Search for the cell housing the specified text and yield its [x, y] center coordinate. 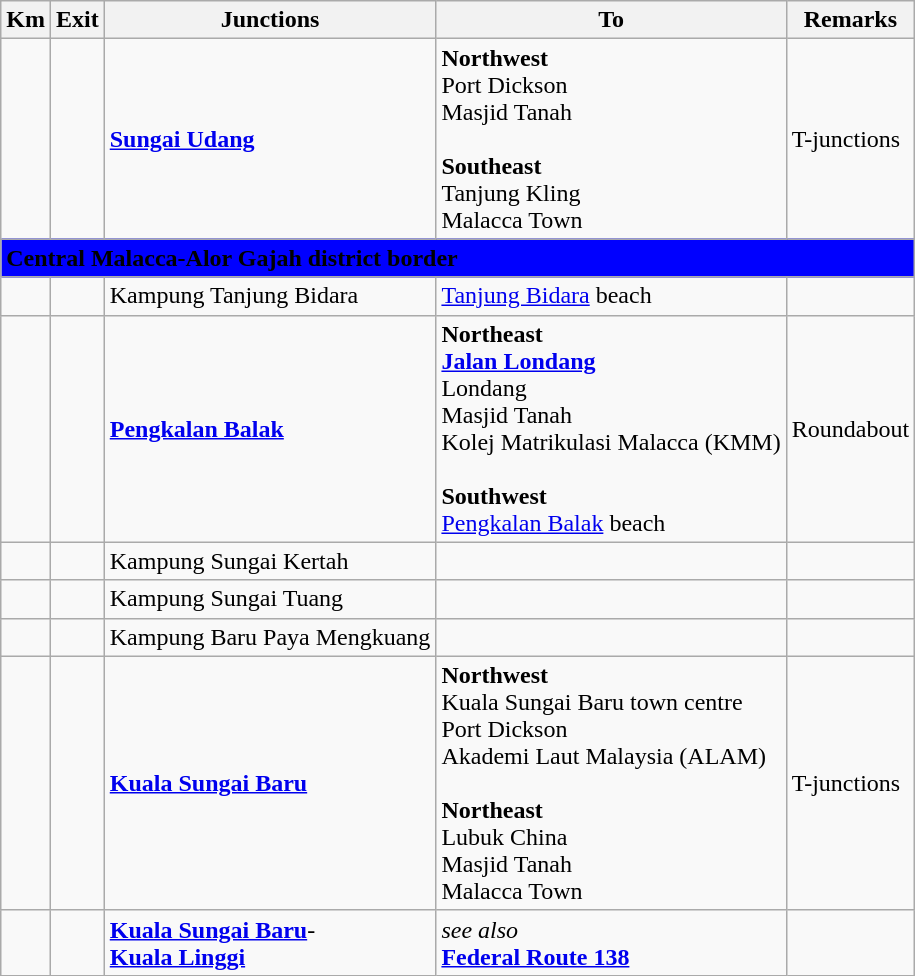
Roundabout [850, 428]
Northwest Port Dickson Masjid TanahSoutheast Tanjung Kling Malacca Town [611, 139]
see also Federal Route 138 [611, 942]
Northeast Jalan LondangLondangMasjid TanahKolej Matrikulasi Malacca (KMM)SouthwestPengkalan Balak beach [611, 428]
To [611, 20]
Kampung Sungai Kertah [270, 561]
Remarks [850, 20]
Kuala Sungai Baru [270, 783]
Central Malacca-Alor Gajah district border [458, 258]
Kampung Sungai Tuang [270, 599]
Exit [77, 20]
Kuala Sungai Baru-Kuala Linggi [270, 942]
Kampung Tanjung Bidara [270, 296]
Tanjung Bidara beach [611, 296]
Northwest Kuala Sungai Baru town centre Port Dickson Akademi Laut Malaysia (ALAM)Northeast Lubuk China Masjid Tanah Malacca Town [611, 783]
Sungai Udang [270, 139]
Kampung Baru Paya Mengkuang [270, 637]
Km [26, 20]
Pengkalan Balak [270, 428]
Junctions [270, 20]
